Return (x, y) of the center of cell containing provided text 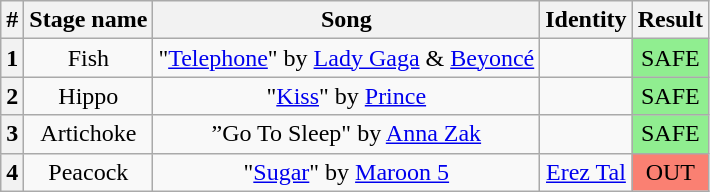
”Go To Sleep" by Anna Zak (346, 134)
2 (12, 96)
Identity (586, 20)
"Sugar" by Maroon 5 (346, 172)
Fish (88, 58)
Result (670, 20)
Hippo (88, 96)
"Kiss" by Prince (346, 96)
4 (12, 172)
3 (12, 134)
1 (12, 58)
Peacock (88, 172)
OUT (670, 172)
Artichoke (88, 134)
"Telephone" by Lady Gaga & Beyoncé (346, 58)
Stage name (88, 20)
# (12, 20)
Song (346, 20)
Erez Tal (586, 172)
